Detect which cell encompasses the target text, then output its [X, Y] center coordinate. 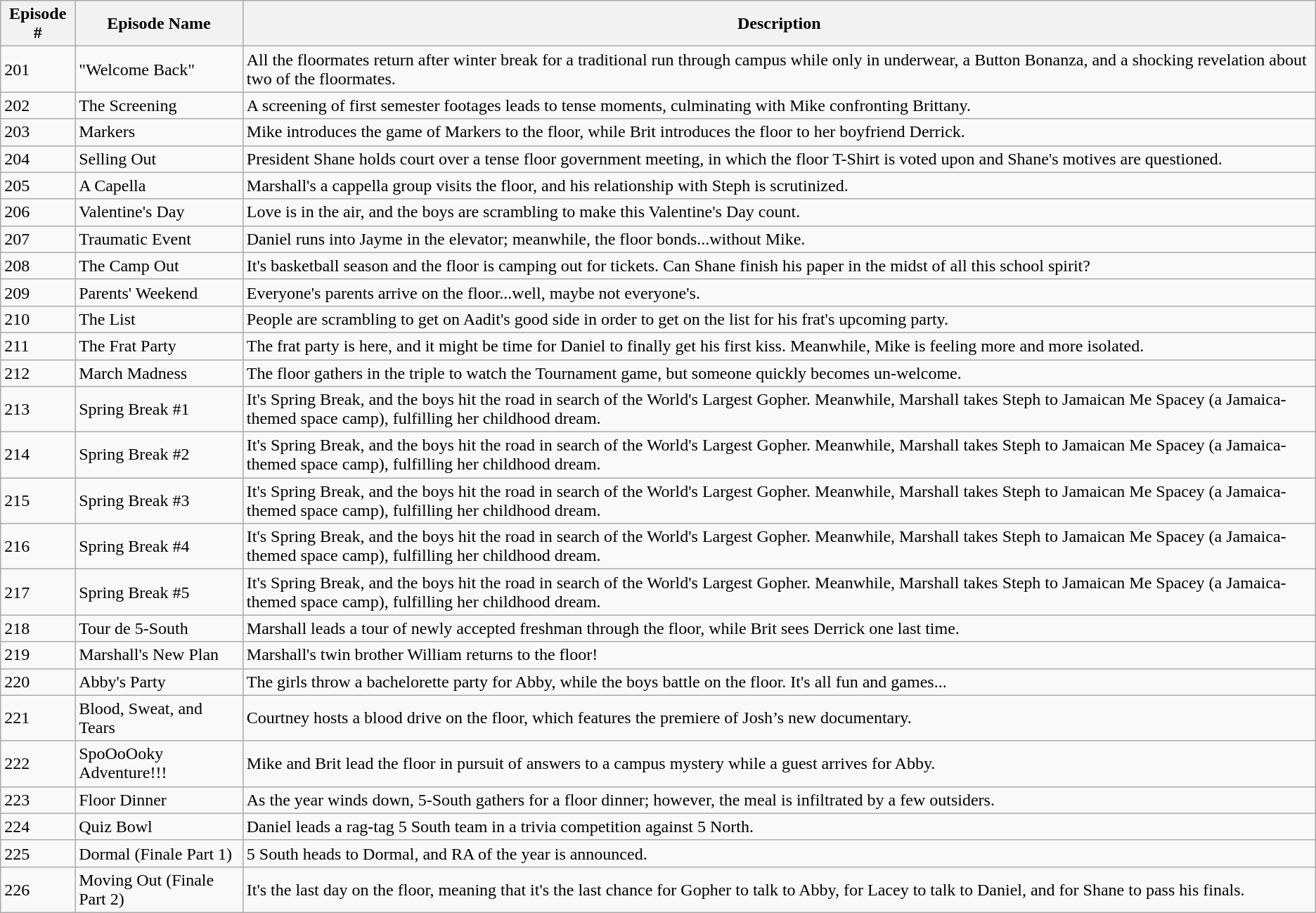
Moving Out (Finale Part 2) [159, 890]
216 [38, 547]
212 [38, 373]
The Camp Out [159, 266]
Selling Out [159, 159]
Spring Break #2 [159, 455]
Everyone's parents arrive on the floor...well, maybe not everyone's. [779, 292]
The floor gathers in the triple to watch the Tournament game, but someone quickly becomes un-welcome. [779, 373]
222 [38, 763]
219 [38, 655]
SpoOoOoky Adventure!!! [159, 763]
Mike and Brit lead the floor in pursuit of answers to a campus mystery while a guest arrives for Abby. [779, 763]
Quiz Bowl [159, 827]
Spring Break #1 [159, 409]
208 [38, 266]
214 [38, 455]
A screening of first semester footages leads to tense moments, culminating with Mike confronting Brittany. [779, 105]
Spring Break #4 [159, 547]
"Welcome Back" [159, 69]
207 [38, 239]
Tour de 5-South [159, 628]
204 [38, 159]
215 [38, 500]
202 [38, 105]
220 [38, 682]
The List [159, 319]
5 South heads to Dormal, and RA of the year is announced. [779, 853]
President Shane holds court over a tense floor government meeting, in which the floor T-Shirt is voted upon and Shane's motives are questioned. [779, 159]
March Madness [159, 373]
205 [38, 186]
221 [38, 718]
Dormal (Finale Part 1) [159, 853]
The Screening [159, 105]
225 [38, 853]
Spring Break #3 [159, 500]
The frat party is here, and it might be time for Daniel to finally get his first kiss. Meanwhile, Mike is feeling more and more isolated. [779, 346]
Blood, Sweat, and Tears [159, 718]
Love is in the air, and the boys are scrambling to make this Valentine's Day count. [779, 212]
226 [38, 890]
Abby's Party [159, 682]
209 [38, 292]
Marshall's New Plan [159, 655]
Episode Name [159, 24]
Marshall's a cappella group visits the floor, and his relationship with Steph is scrutinized. [779, 186]
218 [38, 628]
The girls throw a bachelorette party for Abby, while the boys battle on the floor. It's all fun and games... [779, 682]
As the year winds down, 5-South gathers for a floor dinner; however, the meal is infiltrated by a few outsiders. [779, 800]
213 [38, 409]
211 [38, 346]
A Capella [159, 186]
Episode # [38, 24]
Daniel runs into Jayme in the elevator; meanwhile, the floor bonds...without Mike. [779, 239]
Marshall leads a tour of newly accepted freshman through the floor, while Brit sees Derrick one last time. [779, 628]
Markers [159, 132]
Mike introduces the game of Markers to the floor, while Brit introduces the floor to her boyfriend Derrick. [779, 132]
201 [38, 69]
Marshall's twin brother William returns to the floor! [779, 655]
The Frat Party [159, 346]
Traumatic Event [159, 239]
203 [38, 132]
Description [779, 24]
Courtney hosts a blood drive on the floor, which features the premiere of Josh’s new documentary. [779, 718]
Floor Dinner [159, 800]
Parents' Weekend [159, 292]
People are scrambling to get on Aadit's good side in order to get on the list for his frat's upcoming party. [779, 319]
It's basketball season and the floor is camping out for tickets. Can Shane finish his paper in the midst of all this school spirit? [779, 266]
Valentine's Day [159, 212]
224 [38, 827]
Daniel leads a rag-tag 5 South team in a trivia competition against 5 North. [779, 827]
206 [38, 212]
223 [38, 800]
Spring Break #5 [159, 592]
217 [38, 592]
210 [38, 319]
